Output the [x, y] coordinate of the center of the cell containing the given text.  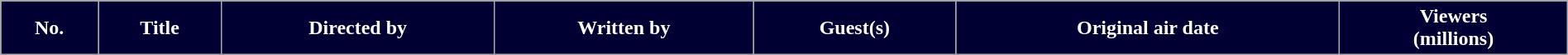
Guest(s) [855, 28]
Title [160, 28]
Original air date [1148, 28]
No. [50, 28]
Viewers(millions) [1454, 28]
Directed by [358, 28]
Written by [624, 28]
